Capture the cell that displays the provided text and extract its (x, y) central coordinate. 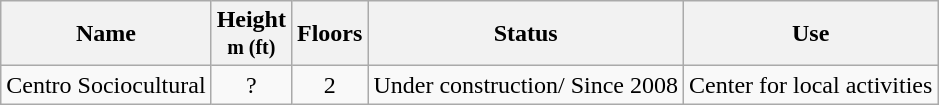
Under construction/ Since 2008 (526, 85)
Use (811, 34)
Center for local activities (811, 85)
Heightm (ft) (251, 34)
Centro Sociocultural (106, 85)
Status (526, 34)
Floors (329, 34)
Name (106, 34)
2 (329, 85)
? (251, 85)
